Pinpoint the cell where the given text exists, returning its [x, y] midpoint coordinate. 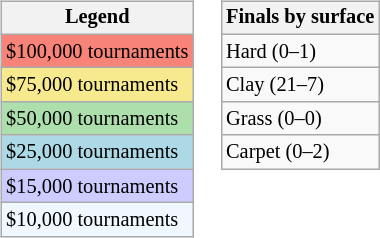
Clay (21–7) [300, 85]
Legend [97, 18]
$50,000 tournaments [97, 119]
$75,000 tournaments [97, 85]
Finals by surface [300, 18]
$25,000 tournaments [97, 152]
$10,000 tournaments [97, 220]
Carpet (0–2) [300, 152]
Hard (0–1) [300, 51]
$100,000 tournaments [97, 51]
$15,000 tournaments [97, 186]
Grass (0–0) [300, 119]
